Return the (x, y) coordinate for the center point of the cell that contains the specified text.  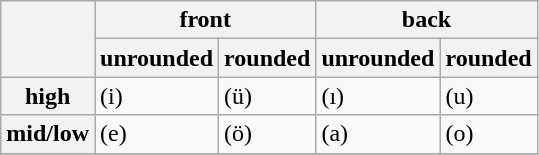
mid/low (48, 134)
(i) (156, 96)
(e) (156, 134)
back (426, 20)
high (48, 96)
(a) (378, 134)
(ı) (378, 96)
(ö) (268, 134)
(ü) (268, 96)
(o) (488, 134)
(u) (488, 96)
front (204, 20)
